Return the [x, y] coordinate for the center point of the cell that contains the specified text.  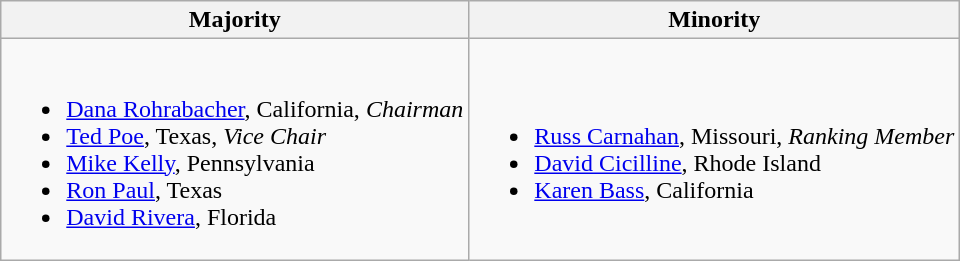
Majority [235, 20]
Russ Carnahan, Missouri, Ranking MemberDavid Cicilline, Rhode IslandKaren Bass, California [714, 150]
Dana Rohrabacher, California, ChairmanTed Poe, Texas, Vice ChairMike Kelly, PennsylvaniaRon Paul, TexasDavid Rivera, Florida [235, 150]
Minority [714, 20]
